Pinpoint the cell where the given text exists, returning its (x, y) midpoint coordinate. 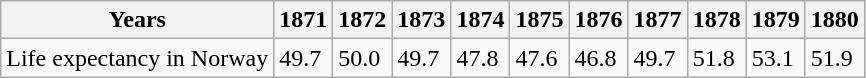
51.9 (834, 58)
1874 (480, 20)
1875 (540, 20)
47.6 (540, 58)
1871 (304, 20)
50.0 (362, 58)
Life expectancy in Norway (138, 58)
1878 (716, 20)
1873 (422, 20)
Years (138, 20)
51.8 (716, 58)
1872 (362, 20)
47.8 (480, 58)
1880 (834, 20)
1877 (658, 20)
46.8 (598, 58)
53.1 (776, 58)
1876 (598, 20)
1879 (776, 20)
